Scan for the cell matching the given text and deliver its (x, y) coordinate at center. 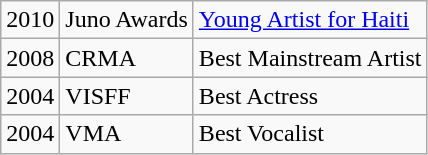
Best Mainstream Artist (310, 58)
VISFF (127, 96)
Best Actress (310, 96)
VMA (127, 134)
Best Vocalist (310, 134)
CRMA (127, 58)
2010 (30, 20)
Juno Awards (127, 20)
2008 (30, 58)
Young Artist for Haiti (310, 20)
